Pinpoint the cell where the given text exists, returning its [X, Y] midpoint coordinate. 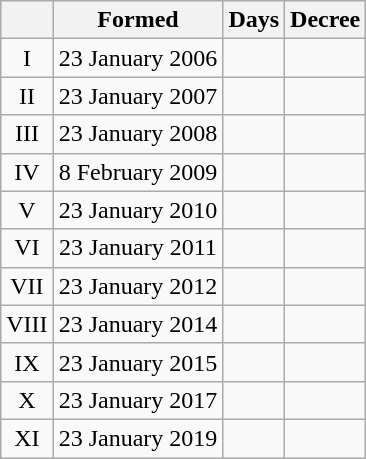
Days [254, 20]
VI [27, 248]
23 January 2012 [138, 286]
I [27, 58]
X [27, 400]
23 January 2008 [138, 134]
IX [27, 362]
II [27, 96]
Decree [326, 20]
IV [27, 172]
23 January 2011 [138, 248]
23 January 2017 [138, 400]
23 January 2007 [138, 96]
23 January 2014 [138, 324]
V [27, 210]
VII [27, 286]
Formed [138, 20]
8 February 2009 [138, 172]
23 January 2019 [138, 438]
23 January 2006 [138, 58]
23 January 2010 [138, 210]
23 January 2015 [138, 362]
VIII [27, 324]
XI [27, 438]
III [27, 134]
